Capture the cell that displays the provided text and extract its [X, Y] central coordinate. 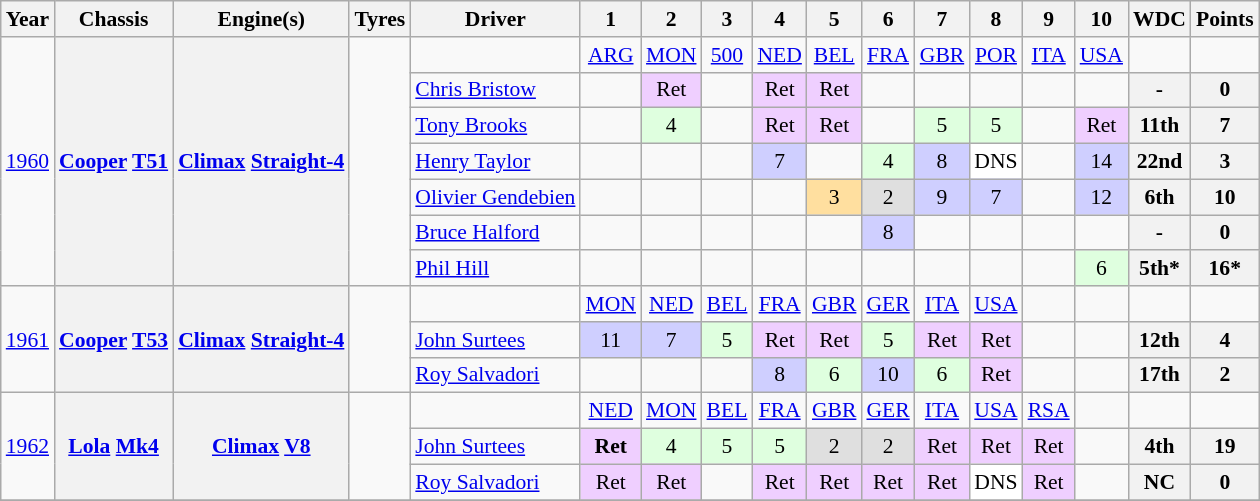
6th [1160, 197]
Driver [495, 19]
Engine(s) [261, 19]
Year [28, 19]
12 [1102, 197]
1961 [28, 340]
Henry Taylor [495, 162]
5th* [1160, 269]
1962 [28, 446]
12th [1160, 340]
Climax V8 [261, 446]
NC [1160, 482]
500 [728, 55]
11 [610, 340]
Olivier Gendebien [495, 197]
Points [1225, 19]
4th [1160, 447]
WDC [1160, 19]
17th [1160, 375]
Chris Bristow [495, 90]
Bruce Halford [495, 233]
16* [1225, 269]
1 [610, 19]
1960 [28, 162]
RSA [1049, 411]
Phil Hill [495, 269]
Cooper T53 [114, 340]
19 [1225, 447]
POR [996, 55]
22nd [1160, 162]
Chassis [114, 19]
11th [1160, 126]
Tony Brooks [495, 126]
14 [1102, 162]
Lola Mk4 [114, 446]
Tyres [380, 19]
Cooper T51 [114, 162]
ARG [610, 55]
